Determine the (x, y) coordinate at the center of the cell enclosing the given text.  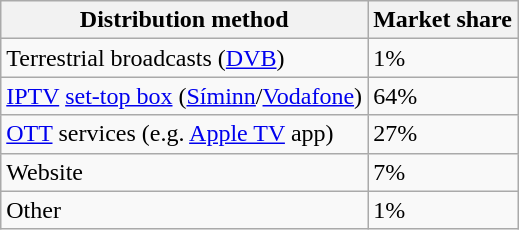
Website (184, 172)
27% (443, 134)
IPTV set-top box (Síminn/Vodafone) (184, 96)
OTT services (e.g. Apple TV app) (184, 134)
7% (443, 172)
Distribution method (184, 20)
Other (184, 210)
Terrestrial broadcasts (DVB) (184, 58)
64% (443, 96)
Market share (443, 20)
